Pinpoint the cell where the given text exists, returning its (X, Y) midpoint coordinate. 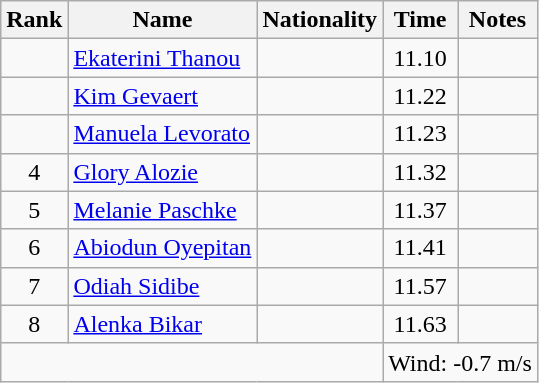
Manuela Levorato (162, 134)
Time (420, 20)
7 (34, 286)
11.41 (420, 248)
11.57 (420, 286)
11.37 (420, 210)
Notes (498, 20)
Wind: -0.7 m/s (460, 362)
Kim Gevaert (162, 96)
Alenka Bikar (162, 324)
4 (34, 172)
11.32 (420, 172)
Nationality (320, 20)
Glory Alozie (162, 172)
11.23 (420, 134)
5 (34, 210)
Name (162, 20)
11.10 (420, 58)
6 (34, 248)
Ekaterini Thanou (162, 58)
Abiodun Oyepitan (162, 248)
11.63 (420, 324)
Rank (34, 20)
Melanie Paschke (162, 210)
11.22 (420, 96)
8 (34, 324)
Odiah Sidibe (162, 286)
